Provide the [x, y] coordinate of the cell's center where the given text is located.  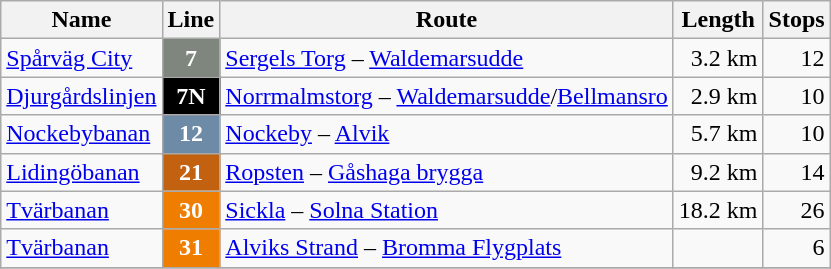
3.2 km [718, 58]
2.9 km [718, 96]
Length [718, 20]
26 [796, 210]
Sickla – Solna Station [447, 210]
Line [191, 20]
Sergels Torg – Waldemarsudde [447, 58]
Lidingöbanan [82, 172]
Name [82, 20]
Nockeby – Alvik [447, 134]
Ropsten – Gåshaga brygga [447, 172]
6 [796, 248]
30 [191, 210]
9.2 km [718, 172]
5.7 km [718, 134]
Alviks Strand – Bromma Flygplats [447, 248]
Spårväg City [82, 58]
14 [796, 172]
Route [447, 20]
Stops [796, 20]
21 [191, 172]
7 [191, 58]
Nockebybanan [82, 134]
Norrmalmstorg – Waldemarsudde/Bellmansro [447, 96]
7N [191, 96]
31 [191, 248]
18.2 km [718, 210]
Djurgårdslinjen [82, 96]
